Detect which cell encompasses the target text, then output its [X, Y] center coordinate. 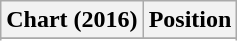
Position [190, 20]
Chart (2016) [72, 20]
